Locate the cell with the specified text and output its (x, y) center coordinate. 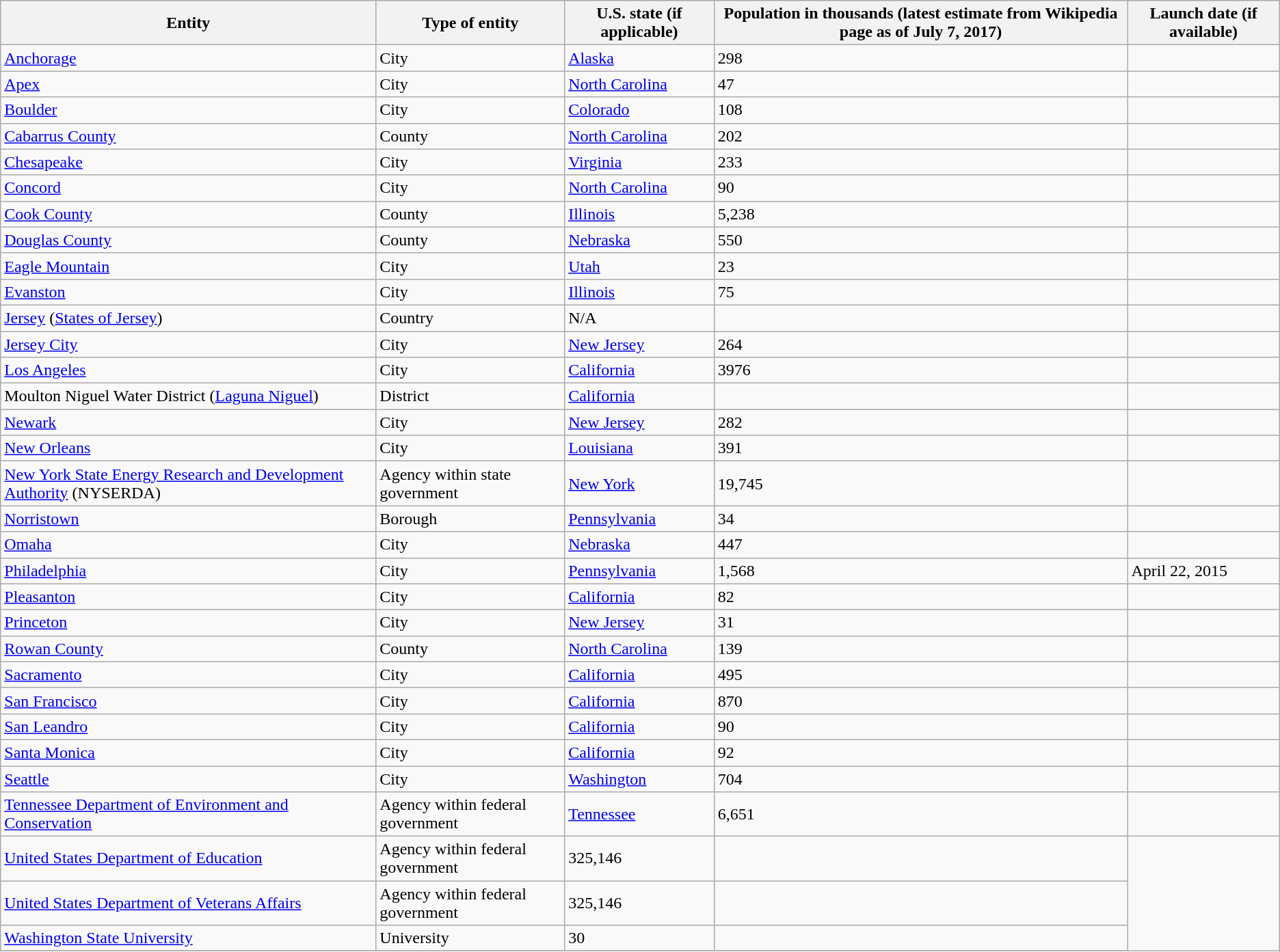
Cabarrus County (189, 136)
108 (920, 110)
Eagle Mountain (189, 266)
31 (920, 623)
6,651 (920, 815)
University (470, 938)
New Orleans (189, 448)
Apex (189, 84)
Sacramento (189, 675)
Chesapeake (189, 162)
Borough (470, 519)
19,745 (920, 484)
47 (920, 84)
San Francisco (189, 701)
Douglas County (189, 240)
Agency within state government (470, 484)
1,568 (920, 571)
3976 (920, 370)
United States Department of Education (189, 858)
447 (920, 545)
Omaha (189, 545)
San Leandro (189, 726)
298 (920, 58)
391 (920, 448)
Colorado (639, 110)
District (470, 396)
139 (920, 649)
495 (920, 675)
Seattle (189, 778)
Los Angeles (189, 370)
704 (920, 778)
Alaska (639, 58)
Cook County (189, 214)
New York (639, 484)
Santa Monica (189, 752)
Population in thousands (latest estimate from Wikipedia page as of July 7, 2017) (920, 23)
Louisiana (639, 448)
U.S. state (if applicable) (639, 23)
264 (920, 344)
82 (920, 597)
Concord (189, 188)
Norristown (189, 519)
Princeton (189, 623)
202 (920, 136)
233 (920, 162)
5,238 (920, 214)
Pleasanton (189, 597)
Country (470, 318)
550 (920, 240)
Jersey City (189, 344)
30 (639, 938)
75 (920, 292)
April 22, 2015 (1203, 571)
282 (920, 422)
870 (920, 701)
Tennessee Department of Environment and Conservation (189, 815)
Washington State University (189, 938)
N/A (639, 318)
Washington (639, 778)
Jersey (States of Jersey) (189, 318)
Utah (639, 266)
Anchorage (189, 58)
Virginia (639, 162)
Launch date (if available) (1203, 23)
Philadelphia (189, 571)
Rowan County (189, 649)
Entity (189, 23)
Moulton Niguel Water District (Laguna Niguel) (189, 396)
92 (920, 752)
United States Department of Veterans Affairs (189, 903)
23 (920, 266)
Type of entity (470, 23)
New York State Energy Research and Development Authority (NYSERDA) (189, 484)
Tennessee (639, 815)
Boulder (189, 110)
Evanston (189, 292)
Newark (189, 422)
34 (920, 519)
